Detect which cell encompasses the target text, then output its (x, y) center coordinate. 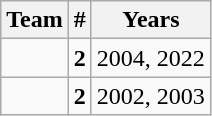
# (80, 20)
Years (150, 20)
2002, 2003 (150, 96)
2004, 2022 (150, 58)
Team (35, 20)
